Extract the (X, Y) coordinate from the center of the cell holding the provided text.  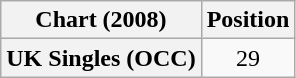
Chart (2008) (101, 20)
UK Singles (OCC) (101, 58)
29 (248, 58)
Position (248, 20)
